Determine the [X, Y] coordinate at the center of the cell enclosing the given text.  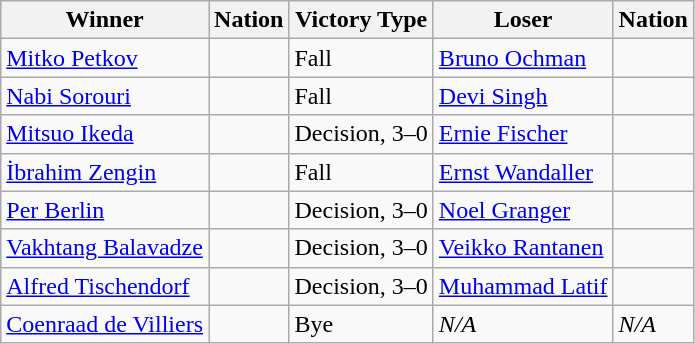
Mitko Petkov [105, 58]
Loser [523, 20]
Winner [105, 20]
Coenraad de Villiers [105, 324]
Nabi Sorouri [105, 96]
Devi Singh [523, 96]
Muhammad Latif [523, 286]
Mitsuo Ikeda [105, 134]
Veikko Rantanen [523, 248]
Bruno Ochman [523, 58]
Vakhtang Balavadze [105, 248]
Noel Granger [523, 210]
Alfred Tischendorf [105, 286]
Ernst Wandaller [523, 172]
Bye [361, 324]
Per Berlin [105, 210]
Ernie Fischer [523, 134]
İbrahim Zengin [105, 172]
Victory Type [361, 20]
